Return the [X, Y] coordinate for the center point of the cell that contains the specified text.  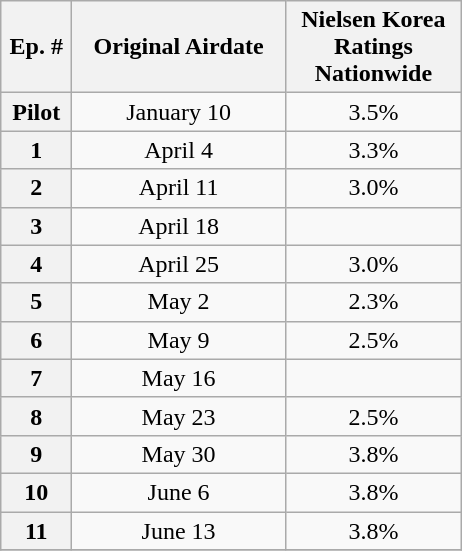
April 18 [179, 226]
May 16 [179, 378]
June 13 [179, 531]
January 10 [179, 112]
7 [36, 378]
3 [36, 226]
Ep. # [36, 47]
Nielsen Korea Ratings Nationwide [373, 47]
2 [36, 188]
May 2 [179, 302]
April 25 [179, 264]
Pilot [36, 112]
9 [36, 454]
May 23 [179, 416]
Original Airdate [179, 47]
3.5% [373, 112]
May 9 [179, 340]
1 [36, 150]
April 4 [179, 150]
8 [36, 416]
5 [36, 302]
3.3% [373, 150]
10 [36, 492]
April 11 [179, 188]
May 30 [179, 454]
11 [36, 531]
2.3% [373, 302]
4 [36, 264]
6 [36, 340]
June 6 [179, 492]
